Scan for the cell matching the given text and deliver its [x, y] coordinate at center. 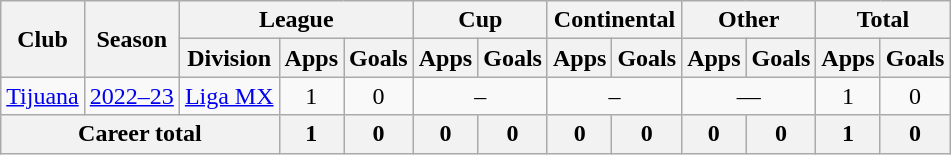
Liga MX [229, 96]
Career total [140, 134]
Cup [480, 20]
Club [43, 39]
Tijuana [43, 96]
— [749, 96]
League [296, 20]
Other [749, 20]
Continental [614, 20]
Total [883, 20]
2022–23 [132, 96]
Season [132, 39]
Division [229, 58]
